Capture the cell that displays the provided text and extract its [x, y] central coordinate. 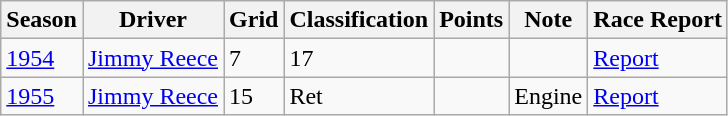
Grid [254, 20]
1954 [42, 58]
Ret [359, 96]
Driver [152, 20]
17 [359, 58]
Note [548, 20]
Classification [359, 20]
7 [254, 58]
Season [42, 20]
Engine [548, 96]
Points [472, 20]
1955 [42, 96]
15 [254, 96]
Race Report [658, 20]
